Extract the (X, Y) coordinate from the center of the cell holding the provided text.  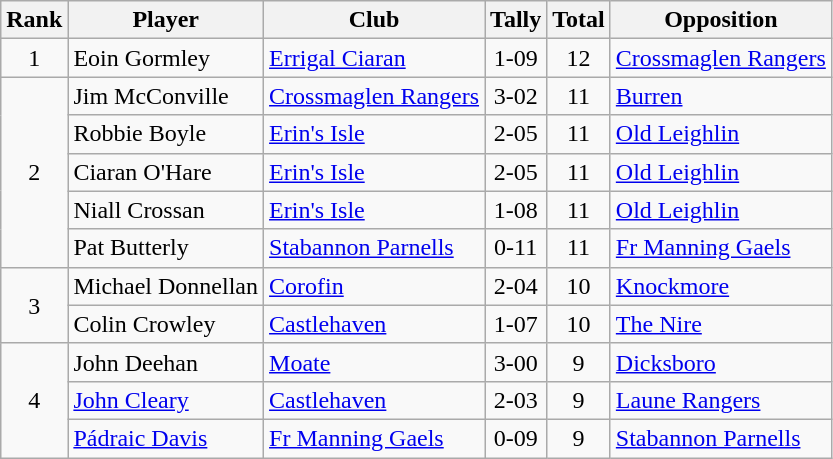
Pádraic Davis (166, 438)
Total (579, 20)
1-08 (516, 210)
Errigal Ciaran (374, 58)
Laune Rangers (720, 400)
Moate (374, 362)
Eoin Gormley (166, 58)
Rank (34, 20)
Colin Crowley (166, 324)
3-02 (516, 96)
Pat Butterly (166, 248)
Jim McConville (166, 96)
Knockmore (720, 286)
4 (34, 400)
The Nire (720, 324)
John Cleary (166, 400)
12 (579, 58)
3-00 (516, 362)
Ciaran O'Hare (166, 172)
Tally (516, 20)
Corofin (374, 286)
Burren (720, 96)
0-11 (516, 248)
2 (34, 172)
Niall Crossan (166, 210)
Dicksboro (720, 362)
John Deehan (166, 362)
Opposition (720, 20)
2-04 (516, 286)
1-07 (516, 324)
0-09 (516, 438)
Robbie Boyle (166, 134)
Michael Donnellan (166, 286)
1-09 (516, 58)
Player (166, 20)
1 (34, 58)
Club (374, 20)
2-03 (516, 400)
3 (34, 305)
